Determine the [X, Y] coordinate at the center of the cell enclosing the given text.  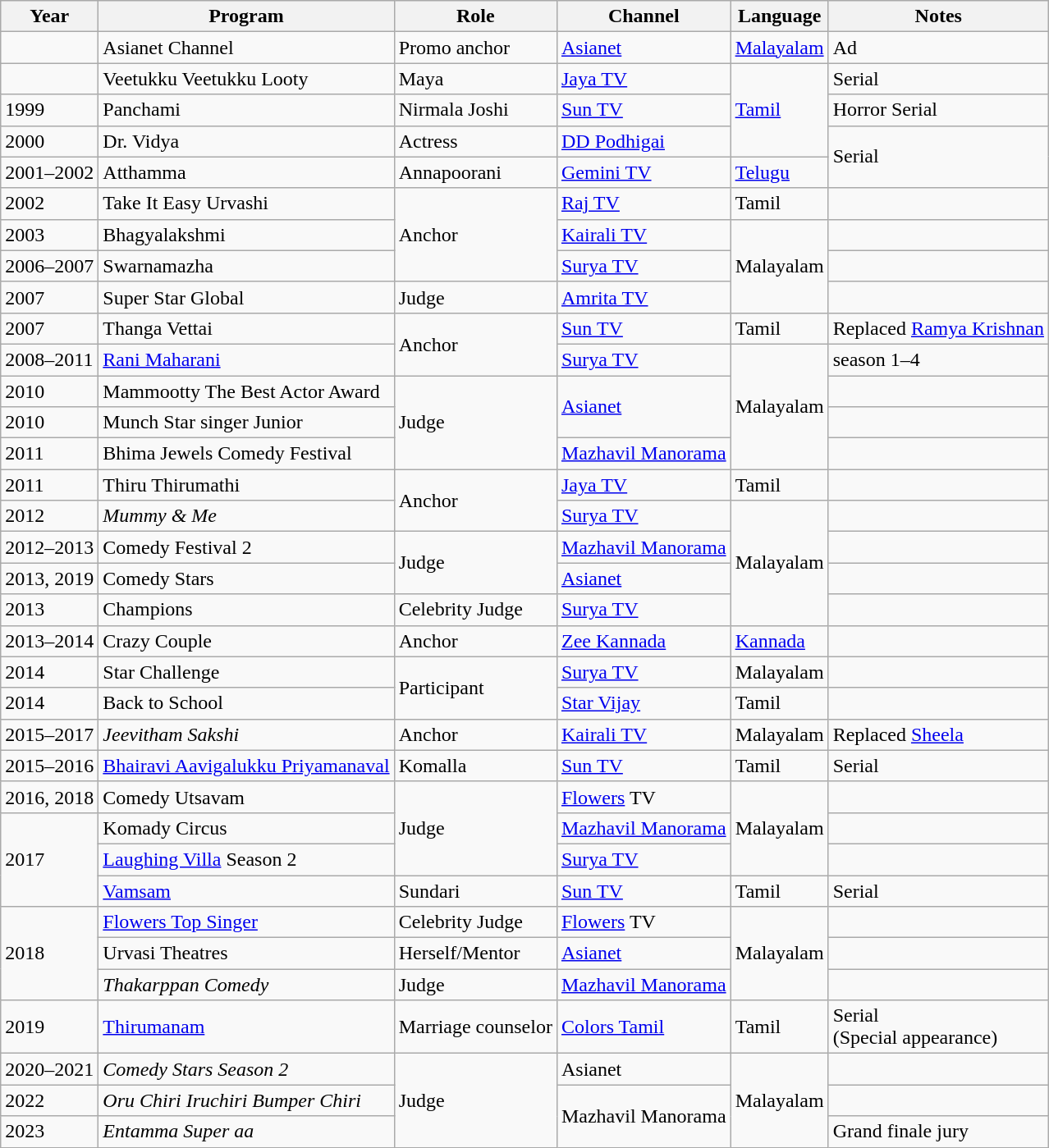
Comedy Festival 2 [246, 547]
Thakarppan Comedy [246, 985]
Colors Tamil [644, 1027]
Actress [475, 141]
Komalla [475, 766]
Comedy Stars Season 2 [246, 1069]
Crazy Couple [246, 641]
2008–2011 [49, 359]
2002 [49, 204]
Raj TV [644, 204]
Marriage counselor [475, 1027]
Champions [246, 610]
2023 [49, 1132]
Oru Chiri Iruchiri Bumper Chiri [246, 1100]
1999 [49, 110]
Star Challenge [246, 672]
Star Vijay [644, 703]
Thiru Thirumathi [246, 485]
2006–2007 [49, 266]
Language [780, 16]
Ad [938, 48]
Serial(Special appearance) [938, 1027]
Laughing Villa Season 2 [246, 859]
Comedy Stars [246, 579]
2012 [49, 516]
2019 [49, 1027]
Zee Kannada [644, 641]
2003 [49, 235]
Super Star Global [246, 297]
Maya [475, 79]
Sundari [475, 890]
Veetukku Veetukku Looty [246, 79]
DD Podhigai [644, 141]
2015–2017 [49, 734]
Participant [475, 688]
Promo anchor [475, 48]
Program [246, 16]
Asianet Channel [246, 48]
Grand finale jury [938, 1132]
Back to School [246, 703]
2001–2002 [49, 172]
Bhima Jewels Comedy Festival [246, 454]
Entamma Super aa [246, 1132]
Flowers Top Singer [246, 922]
2022 [49, 1100]
Bhagyalakshmi [246, 235]
Role [475, 16]
Herself/Mentor [475, 954]
2015–2016 [49, 766]
Year [49, 16]
2012–2013 [49, 547]
Comedy Utsavam [246, 797]
2013–2014 [49, 641]
Kannada [780, 641]
season 1–4 [938, 359]
Jeevitham Sakshi [246, 734]
Komady Circus [246, 828]
Thanga Vettai [246, 328]
2013, 2019 [49, 579]
Mammootty The Best Actor Award [246, 391]
2018 [49, 954]
Telugu [780, 172]
Panchami [246, 110]
Nirmala Joshi [475, 110]
Thirumanam [246, 1027]
Munch Star singer Junior [246, 423]
Atthamma [246, 172]
Replaced Ramya Krishnan [938, 328]
Amrita TV [644, 297]
Urvasi Theatres [246, 954]
Horror Serial [938, 110]
Swarnamazha [246, 266]
Bhairavi Aavigalukku Priyamanaval [246, 766]
2000 [49, 141]
Dr. Vidya [246, 141]
Take It Easy Urvashi [246, 204]
2020–2021 [49, 1069]
Mummy & Me [246, 516]
2013 [49, 610]
2017 [49, 859]
Annapoorani [475, 172]
Replaced Sheela [938, 734]
Vamsam [246, 890]
Rani Maharani [246, 359]
Notes [938, 16]
Gemini TV [644, 172]
Channel [644, 16]
2016, 2018 [49, 797]
